For the text-containing cell, return its midpoint in [x, y] coordinate format. 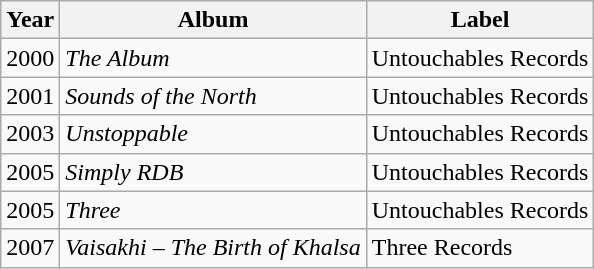
The Album [213, 58]
Label [480, 20]
Sounds of the North [213, 96]
Unstoppable [213, 134]
2003 [30, 134]
Vaisakhi – The Birth of Khalsa [213, 248]
2001 [30, 96]
Three Records [480, 248]
Three [213, 210]
Year [30, 20]
Simply RDB [213, 172]
Album [213, 20]
2000 [30, 58]
2007 [30, 248]
